Search for the cell housing the specified text and yield its (x, y) center coordinate. 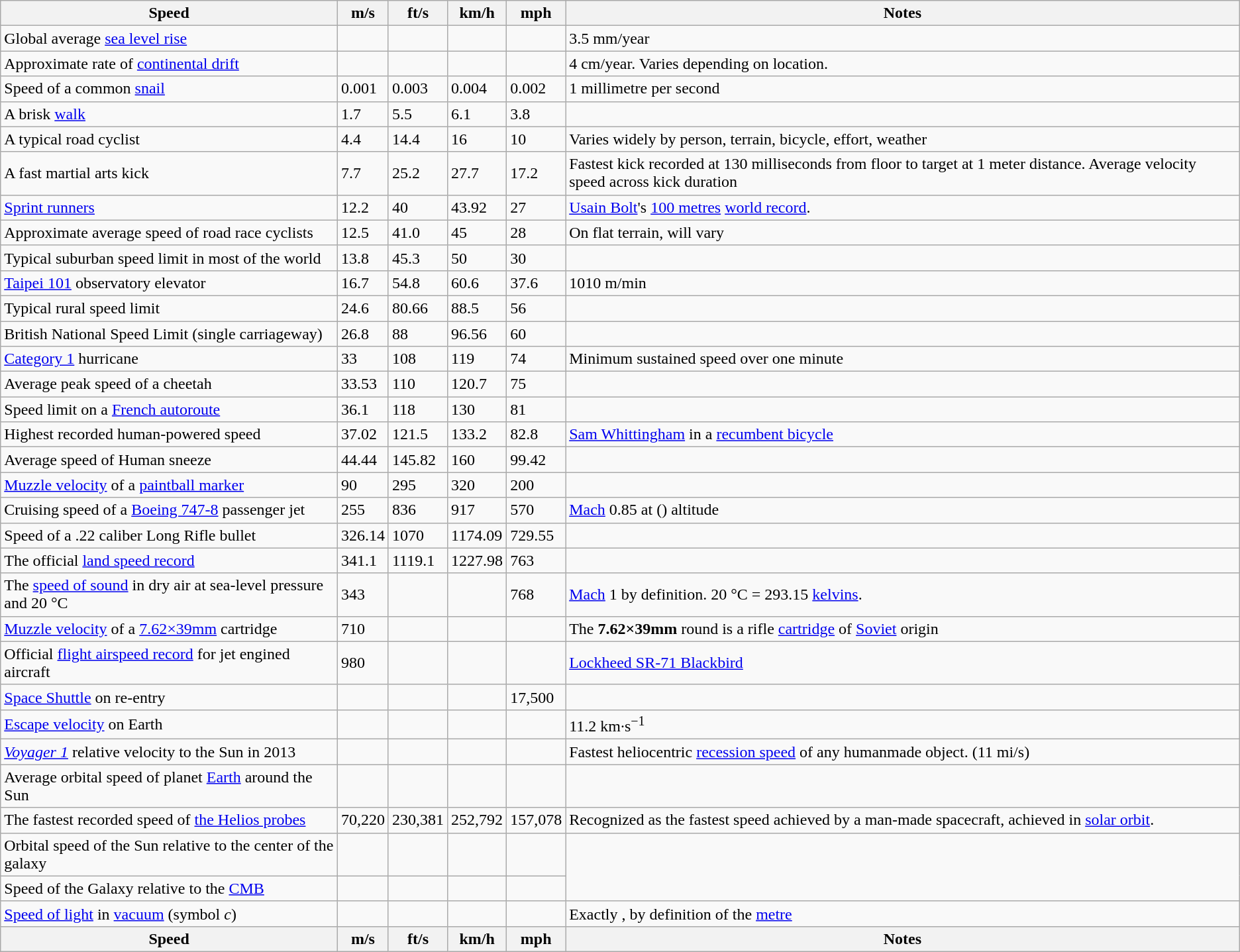
70,220 (363, 820)
Average speed of Human sneeze (170, 460)
917 (477, 510)
230,381 (417, 820)
27.7 (477, 174)
110 (417, 384)
160 (477, 460)
The fastest recorded speed of the Helios probes (170, 820)
Speed of the Galaxy relative to the CMB (170, 888)
Sprint runners (170, 207)
81 (537, 409)
Cruising speed of a Boeing 747-8 passenger jet (170, 510)
Speed limit on a French autoroute (170, 409)
British National Speed Limit (single carriageway) (170, 333)
14.4 (417, 139)
Taipei 101 observatory elevator (170, 283)
Orbital speed of the Sun relative to the center of the galaxy (170, 855)
43.92 (477, 207)
Global average sea level rise (170, 38)
118 (417, 409)
96.56 (477, 333)
7.7 (363, 174)
60.6 (477, 283)
1.7 (363, 114)
Typical suburban speed limit in most of the world (170, 258)
24.6 (363, 308)
836 (417, 510)
Escape velocity on Earth (170, 725)
88 (417, 333)
570 (537, 510)
320 (477, 485)
145.82 (417, 460)
Recognized as the fastest speed achieved by a man-made spacecraft, achieved in solar orbit. (903, 820)
108 (417, 359)
Speed of a common snail (170, 89)
37.02 (363, 435)
120.7 (477, 384)
768 (537, 595)
1119.1 (417, 560)
Voyager 1 relative velocity to the Sun in 2013 (170, 752)
Mach 1 by definition. 20 °C = 293.15 kelvins. (903, 595)
45 (477, 233)
The official land speed record (170, 560)
27 (537, 207)
710 (363, 629)
13.8 (363, 258)
0.003 (417, 89)
Highest recorded human-powered speed (170, 435)
33.53 (363, 384)
A fast martial arts kick (170, 174)
60 (537, 333)
0.002 (537, 89)
17.2 (537, 174)
A brisk walk (170, 114)
88.5 (477, 308)
Lockheed SR-71 Blackbird (903, 662)
44.44 (363, 460)
5.5 (417, 114)
Typical rural speed limit (170, 308)
4.4 (363, 139)
28 (537, 233)
Approximate rate of continental drift (170, 64)
74 (537, 359)
17,500 (537, 697)
1174.09 (477, 535)
33 (363, 359)
980 (363, 662)
75 (537, 384)
3.8 (537, 114)
Fastest kick recorded at 130 milliseconds from floor to target at 1 meter distance. Average velocity speed across kick duration (903, 174)
763 (537, 560)
16 (477, 139)
Average peak speed of a cheetah (170, 384)
252,792 (477, 820)
1010 m/min (903, 283)
Average orbital speed of planet Earth around the Sun (170, 786)
343 (363, 595)
The 7.62×39mm round is a rifle cartridge of Soviet origin (903, 629)
Speed of light in vacuum (symbol c) (170, 914)
Approximate average speed of road race cyclists (170, 233)
121.5 (417, 435)
Exactly , by definition of the metre (903, 914)
326.14 (363, 535)
Category 1 hurricane (170, 359)
255 (363, 510)
1 millimetre per second (903, 89)
82.8 (537, 435)
26.8 (363, 333)
3.5 mm/year (903, 38)
41.0 (417, 233)
Mach 0.85 at () altitude (903, 510)
1227.98 (477, 560)
10 (537, 139)
On flat terrain, will vary (903, 233)
Official flight airspeed record for jet engined aircraft (170, 662)
50 (477, 258)
80.66 (417, 308)
4 cm/year. Varies depending on location. (903, 64)
Speed of a .22 caliber Long Rifle bullet (170, 535)
56 (537, 308)
0.004 (477, 89)
200 (537, 485)
45.3 (417, 258)
Muzzle velocity of a 7.62×39mm cartridge (170, 629)
1070 (417, 535)
The speed of sound in dry air at sea-level pressure and 20 °C (170, 595)
11.2 km·s−1 (903, 725)
54.8 (417, 283)
Muzzle velocity of a paintball marker (170, 485)
6.1 (477, 114)
295 (417, 485)
Fastest heliocentric recession speed of any humanmade object. (11 mi/s) (903, 752)
729.55 (537, 535)
A typical road cyclist (170, 139)
37.6 (537, 283)
25.2 (417, 174)
Minimum sustained speed over one minute (903, 359)
130 (477, 409)
133.2 (477, 435)
99.42 (537, 460)
12.5 (363, 233)
0.001 (363, 89)
40 (417, 207)
119 (477, 359)
30 (537, 258)
Space Shuttle on re-entry (170, 697)
Sam Whittingham in a recumbent bicycle (903, 435)
341.1 (363, 560)
157,078 (537, 820)
12.2 (363, 207)
Varies widely by person, terrain, bicycle, effort, weather (903, 139)
90 (363, 485)
Usain Bolt's 100 metres world record. (903, 207)
36.1 (363, 409)
16.7 (363, 283)
